Detect which cell encompasses the target text, then output its [X, Y] center coordinate. 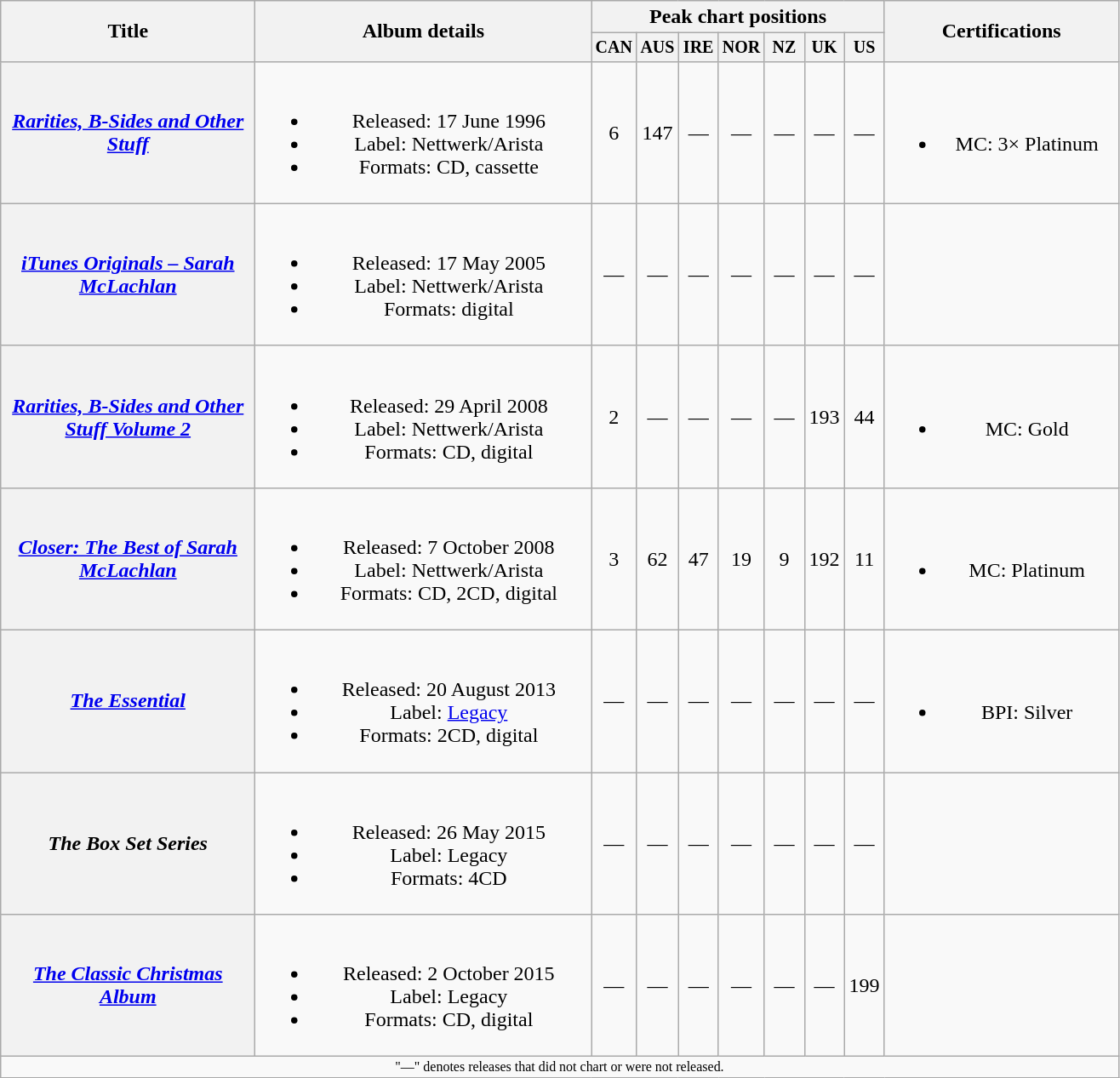
62 [657, 558]
UK [824, 48]
Released: 17 May 2005Label: Nettwerk/AristaFormats: digital [424, 274]
192 [824, 558]
IRE [698, 48]
Title [128, 31]
147 [657, 133]
Released: 17 June 1996Label: Nettwerk/AristaFormats: CD, cassette [424, 133]
MC: Gold [1001, 417]
Certifications [1001, 31]
47 [698, 558]
Released: 7 October 2008Label: Nettwerk/AristaFormats: CD, 2CD, digital [424, 558]
Released: 2 October 2015Label: LegacyFormats: CD, digital [424, 985]
US [865, 48]
Rarities, B-Sides and Other Stuff Volume 2 [128, 417]
Closer: The Best of Sarah McLachlan [128, 558]
Released: 29 April 2008Label: Nettwerk/AristaFormats: CD, digital [424, 417]
2 [614, 417]
CAN [614, 48]
"—" denotes releases that did not chart or were not released. [560, 1067]
Released: 20 August 2013Label: LegacyFormats: 2CD, digital [424, 701]
Album details [424, 31]
MC: 3× Platinum [1001, 133]
Released: 26 May 2015Label: LegacyFormats: 4CD [424, 844]
19 [741, 558]
NZ [785, 48]
BPI: Silver [1001, 701]
9 [785, 558]
6 [614, 133]
iTunes Originals – Sarah McLachlan [128, 274]
193 [824, 417]
The Classic Christmas Album [128, 985]
Rarities, B-Sides and Other Stuff [128, 133]
MC: Platinum [1001, 558]
199 [865, 985]
44 [865, 417]
3 [614, 558]
Peak chart positions [738, 17]
11 [865, 558]
The Box Set Series [128, 844]
The Essential [128, 701]
AUS [657, 48]
NOR [741, 48]
